Return [X, Y] of the center of cell containing provided text 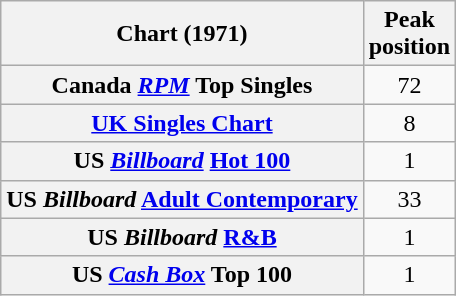
Canada RPM Top Singles [182, 85]
UK Singles Chart [182, 123]
US Cash Box Top 100 [182, 275]
8 [409, 123]
33 [409, 199]
72 [409, 85]
Peakposition [409, 34]
Chart (1971) [182, 34]
US Billboard R&B [182, 237]
US Billboard Hot 100 [182, 161]
US Billboard Adult Contemporary [182, 199]
